Scan for the cell matching the given text and deliver its (X, Y) coordinate at center. 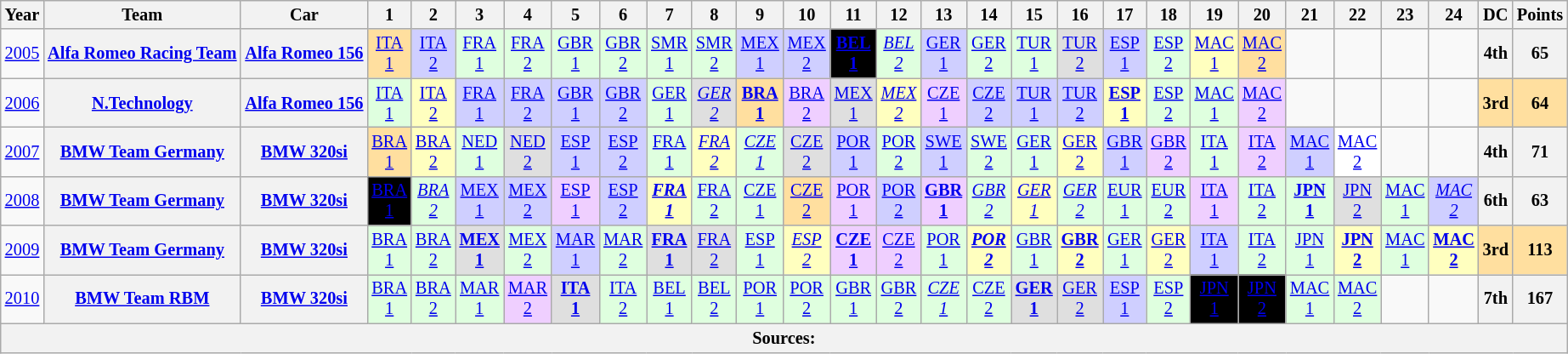
BMW Team RBM (142, 299)
2010 (22, 299)
2006 (22, 103)
16 (1080, 14)
5 (575, 14)
21 (1310, 14)
NED1 (479, 151)
N.Technology (142, 103)
Sources: (784, 338)
13 (943, 14)
6 (623, 14)
DC (1496, 14)
10 (807, 14)
1 (389, 14)
SWE1 (943, 151)
Team (142, 14)
2007 (22, 151)
15 (1034, 14)
20 (1262, 14)
24 (1453, 14)
11 (853, 14)
2009 (22, 250)
2 (433, 14)
63 (1540, 201)
SMR2 (714, 54)
19 (1214, 14)
64 (1540, 103)
113 (1540, 250)
18 (1169, 14)
Year (22, 14)
8 (714, 14)
2008 (22, 201)
9 (760, 14)
Alfa Romeo Racing Team (142, 54)
12 (899, 14)
17 (1125, 14)
SMR1 (670, 54)
23 (1405, 14)
7th (1496, 299)
71 (1540, 151)
167 (1540, 299)
EUR1 (1125, 201)
EUR2 (1169, 201)
6th (1496, 201)
14 (989, 14)
4 (528, 14)
Points (1540, 14)
2005 (22, 54)
3 (479, 14)
SWE2 (989, 151)
Car (304, 14)
65 (1540, 54)
7 (670, 14)
22 (1357, 14)
NED2 (528, 151)
